Return [X, Y] of the center of cell containing provided text 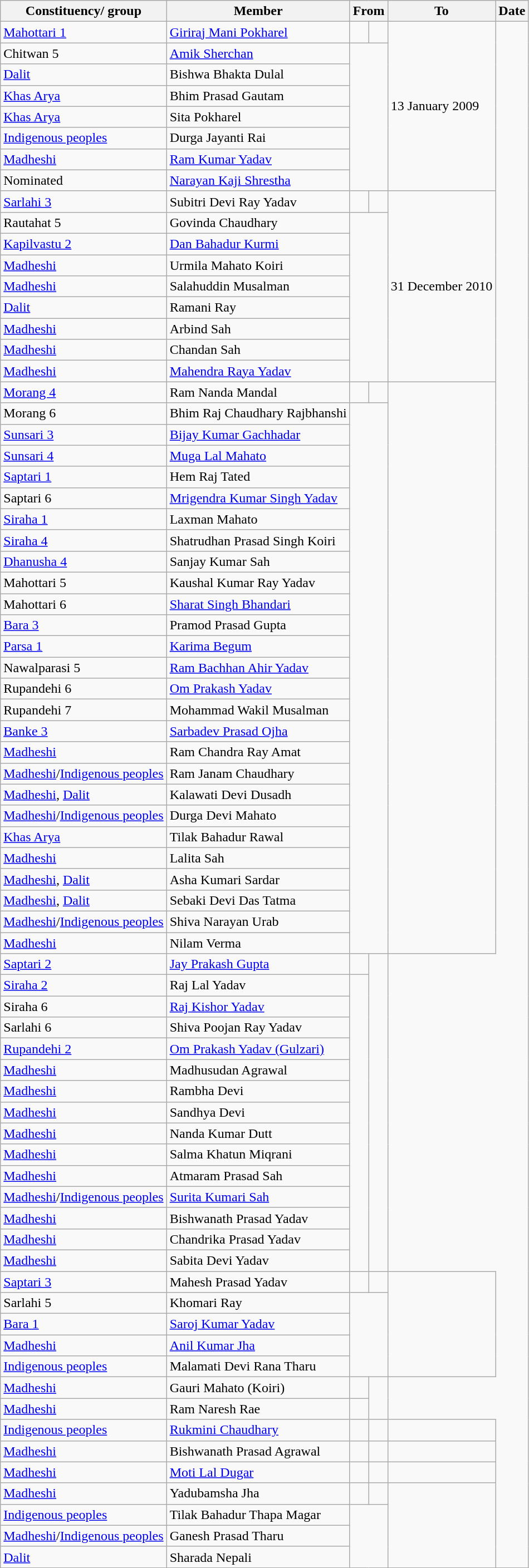
13 January 2009 [442, 106]
Amik Sherchan [258, 53]
Siraha 6 [84, 1007]
Bara 3 [84, 625]
Shiva Poojan Ray Yadav [258, 1028]
Sabita Devi Yadav [258, 1260]
Ram Chandra Ray Amat [258, 752]
Siraha 4 [84, 540]
Saptari 3 [84, 1281]
Sarbadev Prasad Ojha [258, 731]
Madhusudan Agrawal [258, 1070]
Mahottari 1 [84, 32]
Urmila Mahato Koiri [258, 265]
Moti Lal Dugar [258, 1472]
Kaushal Kumar Ray Yadav [258, 583]
Sharada Nepali [258, 1557]
Laxman Mahato [258, 519]
Bhim Prasad Gautam [258, 96]
Ram Kumar Yadav [258, 159]
Surita Kumari Sah [258, 1197]
To [442, 11]
Morang 4 [84, 392]
Sanjay Kumar Sah [258, 561]
Govinda Chaudhary [258, 223]
Durga Jayanti Rai [258, 138]
31 December 2010 [442, 286]
Nominated [84, 180]
Saptari 2 [84, 964]
Om Prakash Yadav [258, 689]
Khomari Ray [258, 1303]
Dhanusha 4 [84, 561]
Rukmini Chaudhary [258, 1430]
Bhim Raj Chaudhary Rajbhanshi [258, 413]
Karima Begum [258, 647]
Yadubamsha Jha [258, 1493]
Nilam Verma [258, 943]
Sarlahi 3 [84, 201]
Nanda Kumar Dutt [258, 1133]
Asha Kumari Sardar [258, 879]
Date [512, 11]
Mahottari 5 [84, 583]
Bijay Kumar Gachhadar [258, 435]
Jay Prakash Gupta [258, 964]
Anil Kumar Jha [258, 1345]
Gauri Mahato (Koiri) [258, 1388]
Saroj Kumar Yadav [258, 1324]
Rupandehi 2 [84, 1049]
Rupandehi 7 [84, 710]
Bishwa Bhakta Dulal [258, 75]
Sarlahi 6 [84, 1028]
Mahendra Raya Yadav [258, 371]
Malamati Devi Rana Tharu [258, 1367]
Bishwanath Prasad Yadav [258, 1218]
Kalawati Devi Dusadh [258, 795]
Mahottari 6 [84, 604]
Atmaram Prasad Sah [258, 1176]
Lalita Sah [258, 858]
Shatrudhan Prasad Singh Koiri [258, 540]
Ram Janam Chaudhary [258, 773]
Salahuddin Musalman [258, 287]
Tilak Bahadur Thapa Magar [258, 1515]
Parsa 1 [84, 647]
Om Prakash Yadav (Gulzari) [258, 1049]
Pramod Prasad Gupta [258, 625]
Muga Lal Mahato [258, 456]
Siraha 1 [84, 519]
Sarlahi 5 [84, 1303]
Saptari 1 [84, 477]
Narayan Kaji Shrestha [258, 180]
Bara 1 [84, 1324]
Subitri Devi Ray Yadav [258, 201]
Sharat Singh Bhandari [258, 604]
Hem Raj Tated [258, 477]
Chandan Sah [258, 350]
Sandhya Devi [258, 1112]
Chandrika Prasad Yadav [258, 1239]
Ganesh Prasad Tharu [258, 1536]
Member [258, 11]
Tilak Bahadur Rawal [258, 837]
Rupandehi 6 [84, 689]
Shiva Narayan Urab [258, 921]
Sunsari 4 [84, 456]
Chitwan 5 [84, 53]
Bishwanath Prasad Agrawal [258, 1451]
Mahesh Prasad Yadav [258, 1281]
Rautahat 5 [84, 223]
Mrigendra Kumar Singh Yadav [258, 498]
Morang 6 [84, 413]
Ram Bachhan Ahir Yadav [258, 668]
Kapilvastu 2 [84, 244]
Raj Lal Yadav [258, 985]
Sebaki Devi Das Tatma [258, 900]
Ram Naresh Rae [258, 1409]
Salma Khatun Miqrani [258, 1155]
Dan Bahadur Kurmi [258, 244]
Banke 3 [84, 731]
Giriraj Mani Pokharel [258, 32]
Saptari 6 [84, 498]
Rambha Devi [258, 1091]
Raj Kishor Yadav [258, 1007]
Ramani Ray [258, 308]
Nawalparasi 5 [84, 668]
Sunsari 3 [84, 435]
Ram Nanda Mandal [258, 392]
Durga Devi Mahato [258, 816]
Constituency/ group [84, 11]
Arbind Sah [258, 329]
Siraha 2 [84, 985]
Mohammad Wakil Musalman [258, 710]
Sita Pokharel [258, 117]
From [369, 11]
